Provide the [X, Y] coordinate of the cell's center where the given text is located.  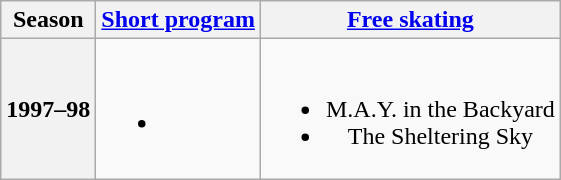
Season [48, 20]
M.A.Y. in the Backyard The Sheltering Sky [410, 109]
Free skating [410, 20]
1997–98 [48, 109]
Short program [178, 20]
